Scan for the cell matching the given text and deliver its (x, y) coordinate at center. 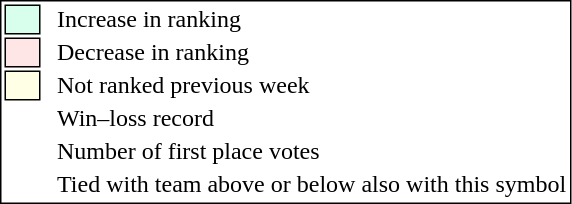
Not ranked previous week (312, 85)
Tied with team above or below also with this symbol (312, 185)
Decrease in ranking (312, 53)
Win–loss record (312, 119)
Number of first place votes (312, 151)
Increase in ranking (312, 19)
